Pinpoint the cell where the given text exists, returning its (X, Y) midpoint coordinate. 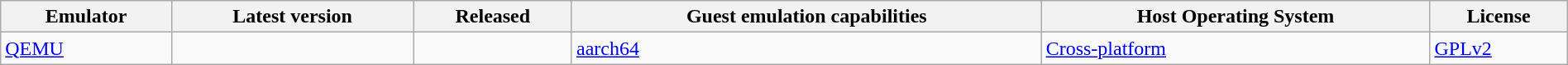
Released (493, 17)
Cross-platform (1236, 48)
QEMU (86, 48)
GPLv2 (1499, 48)
aarch64 (806, 48)
Latest version (293, 17)
Emulator (86, 17)
License (1499, 17)
Host Operating System (1236, 17)
Guest emulation capabilities (806, 17)
